Output the [x, y] coordinate of the center of the cell containing the given text.  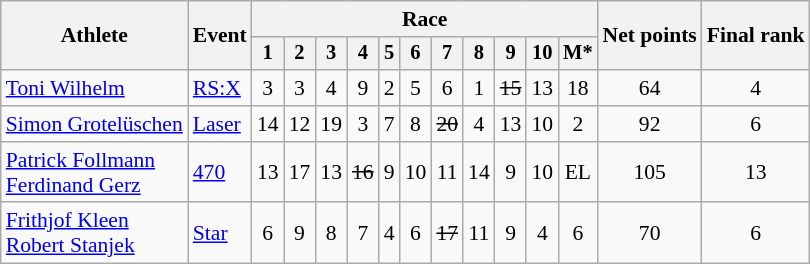
Final rank [756, 36]
18 [578, 88]
105 [650, 172]
Race [425, 19]
Event [220, 36]
15 [511, 88]
64 [650, 88]
20 [447, 124]
92 [650, 124]
Star [220, 234]
Net points [650, 36]
Athlete [94, 36]
Frithjof KleenRobert Stanjek [94, 234]
Toni Wilhelm [94, 88]
Simon Grotelüschen [94, 124]
Laser [220, 124]
70 [650, 234]
19 [331, 124]
16 [363, 172]
EL [578, 172]
RS:X [220, 88]
12 [300, 124]
470 [220, 172]
Patrick FollmannFerdinand Gerz [94, 172]
M* [578, 54]
